Determine the [X, Y] coordinate at the center of the cell enclosing the given text.  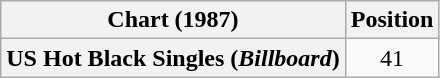
US Hot Black Singles (Billboard) [173, 58]
Chart (1987) [173, 20]
Position [392, 20]
41 [392, 58]
